Output the (x, y) coordinate of the center of the cell containing the given text.  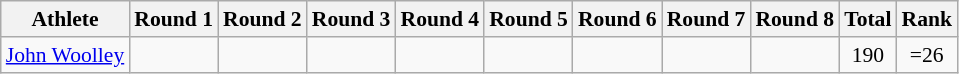
Round 2 (262, 19)
Round 5 (528, 19)
John Woolley (66, 55)
Round 7 (706, 19)
Round 4 (440, 19)
Rank (926, 19)
Round 6 (618, 19)
190 (868, 55)
Round 3 (352, 19)
Round 8 (794, 19)
=26 (926, 55)
Total (868, 19)
Athlete (66, 19)
Round 1 (174, 19)
